Return the [X, Y] coordinate for the center point of the cell that contains the specified text.  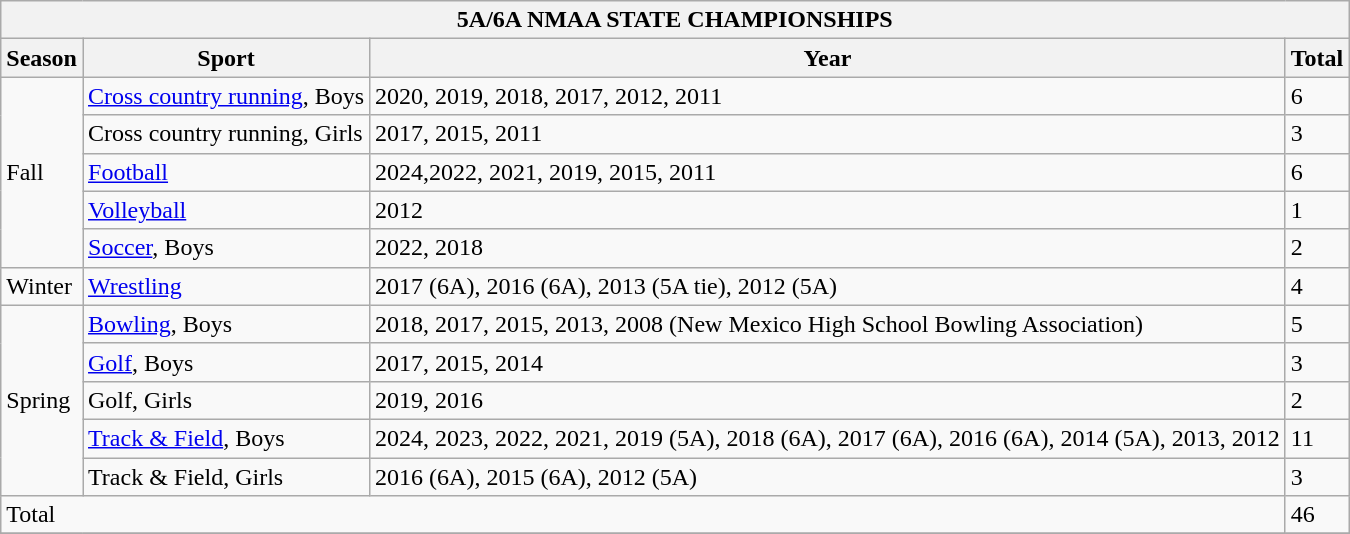
Cross country running, Girls [226, 134]
2020, 2019, 2018, 2017, 2012, 2011 [828, 96]
11 [1317, 438]
2017, 2015, 2014 [828, 362]
Winter [42, 286]
Golf, Girls [226, 400]
Volleyball [226, 210]
2024, 2023, 2022, 2021, 2019 (5A), 2018 (6A), 2017 (6A), 2016 (6A), 2014 (5A), 2013, 2012 [828, 438]
Football [226, 172]
2017, 2015, 2011 [828, 134]
2012 [828, 210]
Season [42, 58]
Wrestling [226, 286]
Spring [42, 400]
Fall [42, 172]
2018, 2017, 2015, 2013, 2008 (New Mexico High School Bowling Association) [828, 324]
2016 (6A), 2015 (6A), 2012 (5A) [828, 477]
5 [1317, 324]
2024,2022, 2021, 2019, 2015, 2011 [828, 172]
5A/6A NMAA STATE CHAMPIONSHIPS [675, 20]
Year [828, 58]
2022, 2018 [828, 248]
2017 (6A), 2016 (6A), 2013 (5A tie), 2012 (5A) [828, 286]
46 [1317, 515]
Track & Field, Boys [226, 438]
4 [1317, 286]
1 [1317, 210]
Golf, Boys [226, 362]
Soccer, Boys [226, 248]
2019, 2016 [828, 400]
Sport [226, 58]
Track & Field, Girls [226, 477]
Bowling, Boys [226, 324]
Cross country running, Boys [226, 96]
